Pinpoint the cell where the given text exists, returning its [x, y] midpoint coordinate. 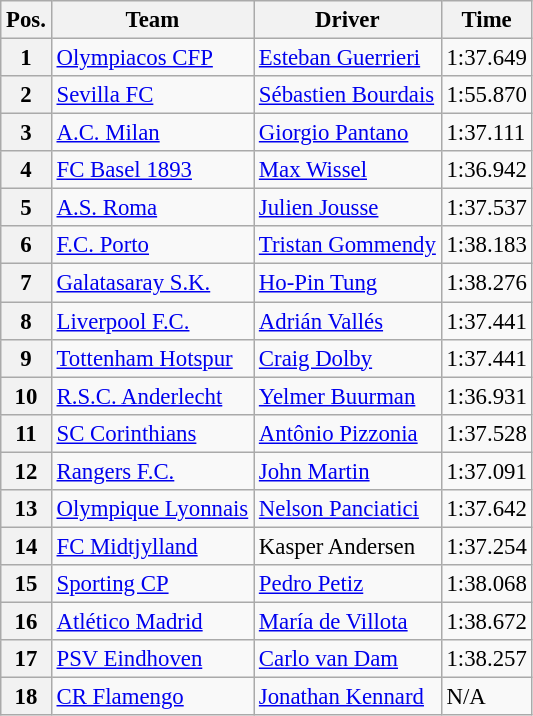
A.C. Milan [152, 133]
Julien Jousse [348, 208]
Tristan Gommendy [348, 245]
9 [26, 358]
10 [26, 396]
1:37.254 [486, 546]
F.C. Porto [152, 245]
12 [26, 471]
1:38.276 [486, 283]
Kasper Andersen [348, 546]
13 [26, 509]
7 [26, 283]
FC Midtjylland [152, 546]
15 [26, 584]
CR Flamengo [152, 697]
John Martin [348, 471]
Giorgio Pantano [348, 133]
1:38.672 [486, 621]
1 [26, 58]
3 [26, 133]
8 [26, 321]
Liverpool F.C. [152, 321]
A.S. Roma [152, 208]
1:36.942 [486, 170]
1:37.528 [486, 433]
Pos. [26, 20]
1:37.642 [486, 509]
Sporting CP [152, 584]
Time [486, 20]
1:38.183 [486, 245]
Sevilla FC [152, 95]
Craig Dolby [348, 358]
1:55.870 [486, 95]
1:37.649 [486, 58]
Atlético Madrid [152, 621]
11 [26, 433]
5 [26, 208]
Sébastien Bourdais [348, 95]
1:38.257 [486, 659]
Pedro Petiz [348, 584]
Ho-Pin Tung [348, 283]
4 [26, 170]
Team [152, 20]
18 [26, 697]
María de Villota [348, 621]
14 [26, 546]
Tottenham Hotspur [152, 358]
16 [26, 621]
Carlo van Dam [348, 659]
1:38.068 [486, 584]
1:37.091 [486, 471]
1:36.931 [486, 396]
Olympique Lyonnais [152, 509]
Adrián Vallés [348, 321]
FC Basel 1893 [152, 170]
Yelmer Buurman [348, 396]
17 [26, 659]
2 [26, 95]
R.S.C. Anderlecht [152, 396]
Driver [348, 20]
Esteban Guerrieri [348, 58]
Jonathan Kennard [348, 697]
Max Wissel [348, 170]
Olympiacos CFP [152, 58]
Antônio Pizzonia [348, 433]
PSV Eindhoven [152, 659]
Nelson Panciatici [348, 509]
N/A [486, 697]
Galatasaray S.K. [152, 283]
1:37.111 [486, 133]
1:37.537 [486, 208]
6 [26, 245]
Rangers F.C. [152, 471]
SC Corinthians [152, 433]
